Provide the (x, y) coordinate of the cell's center where the given text is located.  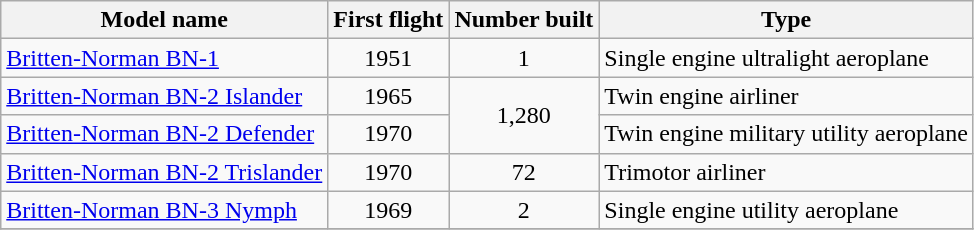
1,280 (524, 115)
Type (786, 20)
Model name (164, 20)
1951 (388, 58)
Britten-Norman BN-2 Defender (164, 134)
2 (524, 210)
First flight (388, 20)
1965 (388, 96)
Single engine ultralight aeroplane (786, 58)
Britten-Norman BN-1 (164, 58)
Britten-Norman BN-3 Nymph (164, 210)
Twin engine airliner (786, 96)
Britten-Norman BN-2 Islander (164, 96)
72 (524, 172)
1969 (388, 210)
Twin engine military utility aeroplane (786, 134)
Britten-Norman BN-2 Trislander (164, 172)
1 (524, 58)
Trimotor airliner (786, 172)
Number built (524, 20)
Single engine utility aeroplane (786, 210)
